Return the [X, Y] coordinate for the center point of the cell that contains the specified text.  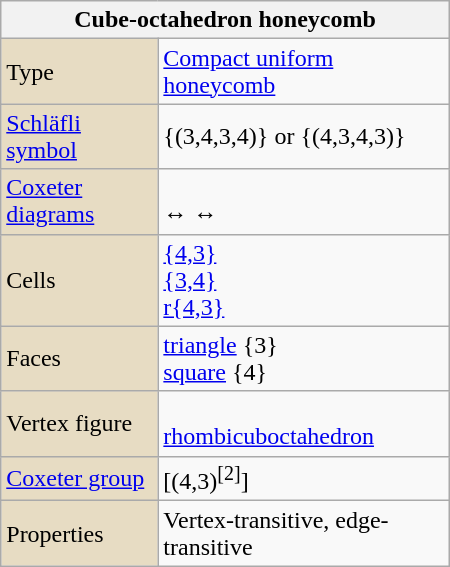
Compact uniform honeycomb [304, 72]
[(4,3)[2]] [304, 478]
{(3,4,3,4)} or {(4,3,4,3)} [304, 136]
triangle {3}square {4} [304, 358]
Type [80, 72]
Properties [80, 534]
Cells [80, 280]
rhombicuboctahedron [304, 424]
Schläfli symbol [80, 136]
Coxeter diagrams [80, 202]
Cube-octahedron honeycomb [225, 20]
{4,3} {3,4} r{4,3} [304, 280]
Faces [80, 358]
↔ ↔ [304, 202]
Vertex figure [80, 424]
Coxeter group [80, 478]
Vertex-transitive, edge-transitive [304, 534]
